Locate the cell with the specified text and output its [x, y] center coordinate. 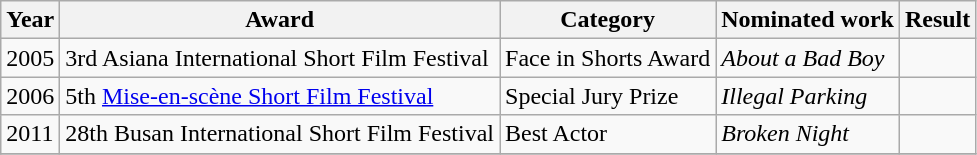
2006 [30, 96]
Best Actor [608, 134]
Broken Night [808, 134]
5th Mise-en-scène Short Film Festival [280, 96]
Illegal Parking [808, 96]
Face in Shorts Award [608, 58]
Result [937, 20]
2011 [30, 134]
3rd Asiana International Short Film Festival [280, 58]
About a Bad Boy [808, 58]
Category [608, 20]
28th Busan International Short Film Festival [280, 134]
Special Jury Prize [608, 96]
Award [280, 20]
Year [30, 20]
Nominated work [808, 20]
2005 [30, 58]
